Search for the cell housing the specified text and yield its [X, Y] center coordinate. 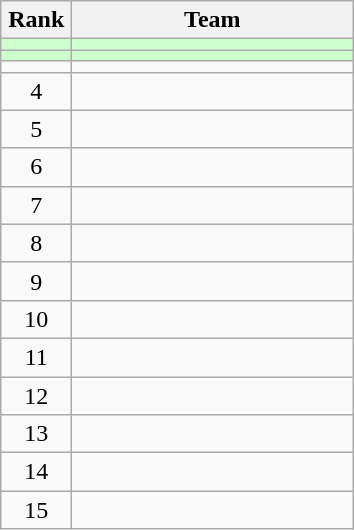
10 [36, 319]
15 [36, 510]
13 [36, 434]
14 [36, 472]
7 [36, 205]
11 [36, 357]
5 [36, 129]
6 [36, 167]
12 [36, 395]
Rank [36, 20]
9 [36, 281]
4 [36, 91]
8 [36, 243]
Team [212, 20]
